Provide the [x, y] coordinate of the cell's center where the given text is located.  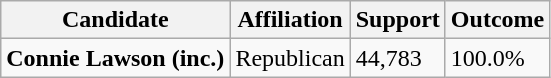
Support [398, 20]
100.0% [497, 58]
Candidate [116, 20]
Outcome [497, 20]
Connie Lawson (inc.) [116, 58]
44,783 [398, 58]
Republican [290, 58]
Affiliation [290, 20]
